Locate the cell with the specified text and output its (x, y) center coordinate. 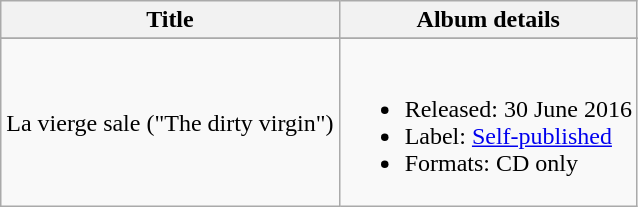
Released: 30 June 2016Label: Self-publishedFormats: CD only (488, 122)
Album details (488, 20)
Title (170, 20)
La vierge sale ("The dirty virgin") (170, 122)
